Find where the given text appears and provide that cell's center as [X, Y] coordinate. 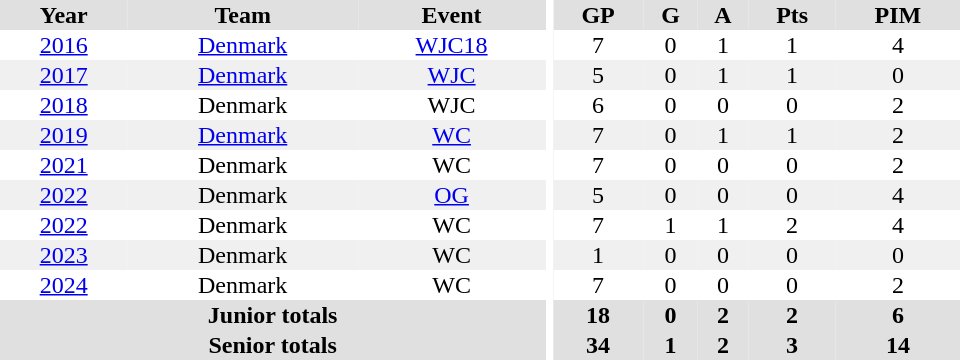
Junior totals [272, 315]
2021 [64, 165]
2017 [64, 75]
34 [598, 345]
GP [598, 15]
OG [452, 195]
Senior totals [272, 345]
2019 [64, 135]
Team [242, 15]
2016 [64, 45]
18 [598, 315]
2024 [64, 285]
Event [452, 15]
A [724, 15]
G [670, 15]
2018 [64, 105]
WJC18 [452, 45]
Year [64, 15]
Pts [792, 15]
2023 [64, 255]
3 [792, 345]
PIM [898, 15]
14 [898, 345]
